Identify which cell holds the provided text, then report its [X, Y] central coordinate. 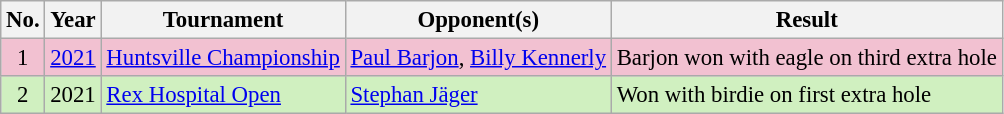
Stephan Jäger [478, 95]
Year [73, 20]
2 [23, 95]
Tournament [223, 20]
No. [23, 20]
Result [806, 20]
Opponent(s) [478, 20]
Won with birdie on first extra hole [806, 95]
Paul Barjon, Billy Kennerly [478, 58]
Huntsville Championship [223, 58]
Rex Hospital Open [223, 95]
Barjon won with eagle on third extra hole [806, 58]
1 [23, 58]
